For the text-containing cell, return its midpoint in [x, y] coordinate format. 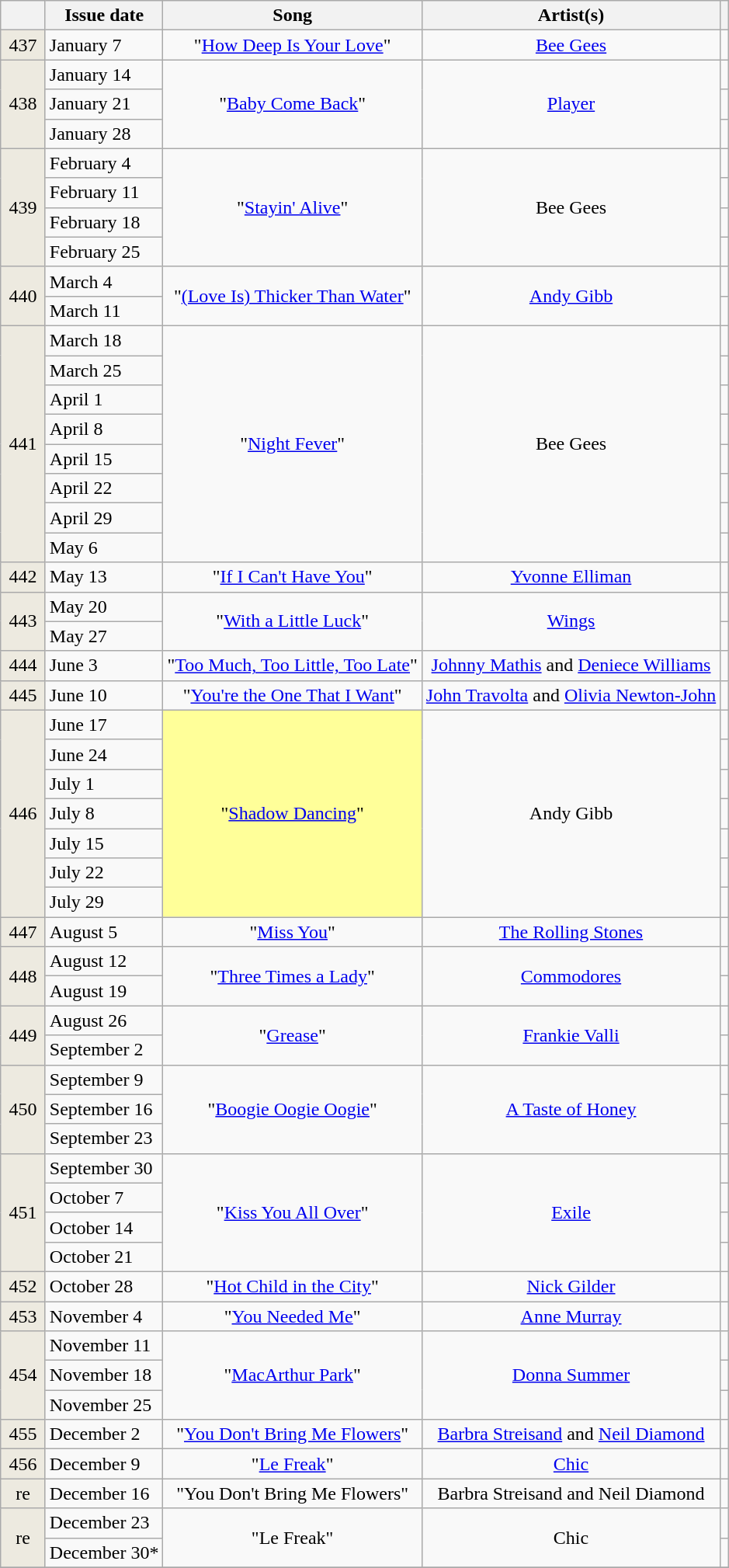
441 [23, 443]
The Rolling Stones [571, 932]
Song [292, 16]
March 11 [104, 311]
August 26 [104, 1020]
442 [23, 577]
"With a Little Luck" [292, 621]
452 [23, 1286]
447 [23, 932]
May 6 [104, 548]
"Boogie Oogie Oogie" [292, 1109]
August 12 [104, 961]
454 [23, 1375]
453 [23, 1316]
"Grease" [292, 1035]
"Too Much, Too Little, Too Late" [292, 666]
July 22 [104, 873]
Donna Summer [571, 1375]
Nick Gilder [571, 1286]
439 [23, 207]
Artist(s) [571, 16]
"If I Can't Have You" [292, 577]
November 18 [104, 1375]
"Stayin' Alive" [292, 207]
"How Deep Is Your Love" [292, 45]
February 4 [104, 163]
Frankie Valli [571, 1035]
December 30* [104, 1552]
450 [23, 1109]
July 29 [104, 902]
December 9 [104, 1464]
"(Love Is) Thicker Than Water" [292, 296]
438 [23, 104]
Yvonne Elliman [571, 577]
October 28 [104, 1286]
"You're the One That I Want" [292, 695]
446 [23, 813]
June 10 [104, 695]
"Kiss You All Over" [292, 1212]
November 4 [104, 1316]
March 25 [104, 370]
December 2 [104, 1434]
February 18 [104, 222]
May 13 [104, 577]
Player [571, 104]
April 29 [104, 518]
October 21 [104, 1257]
July 15 [104, 843]
Exile [571, 1212]
October 14 [104, 1227]
June 24 [104, 754]
May 27 [104, 636]
Wings [571, 621]
September 23 [104, 1139]
"Baby Come Back" [292, 104]
January 14 [104, 75]
December 16 [104, 1493]
January 7 [104, 45]
Issue date [104, 16]
440 [23, 296]
March 18 [104, 340]
"Miss You" [292, 932]
December 23 [104, 1523]
August 19 [104, 991]
Johnny Mathis and Deniece Williams [571, 666]
June 17 [104, 725]
July 1 [104, 784]
September 30 [104, 1168]
"Hot Child in the City" [292, 1286]
A Taste of Honey [571, 1109]
September 2 [104, 1050]
"Night Fever" [292, 443]
Commodores [571, 976]
445 [23, 695]
January 28 [104, 134]
451 [23, 1212]
February 11 [104, 193]
"Three Times a Lady" [292, 976]
John Travolta and Olivia Newton-John [571, 695]
January 21 [104, 104]
"MacArthur Park" [292, 1375]
September 16 [104, 1109]
August 5 [104, 932]
July 8 [104, 813]
October 7 [104, 1198]
444 [23, 666]
April 8 [104, 429]
437 [23, 45]
"You Needed Me" [292, 1316]
March 4 [104, 281]
April 22 [104, 488]
April 15 [104, 459]
June 3 [104, 666]
"Shadow Dancing" [292, 813]
443 [23, 621]
February 25 [104, 252]
November 11 [104, 1346]
456 [23, 1464]
455 [23, 1434]
448 [23, 976]
September 9 [104, 1080]
April 1 [104, 400]
449 [23, 1035]
Anne Murray [571, 1316]
May 20 [104, 607]
November 25 [104, 1405]
